Capture the cell that displays the provided text and extract its (X, Y) central coordinate. 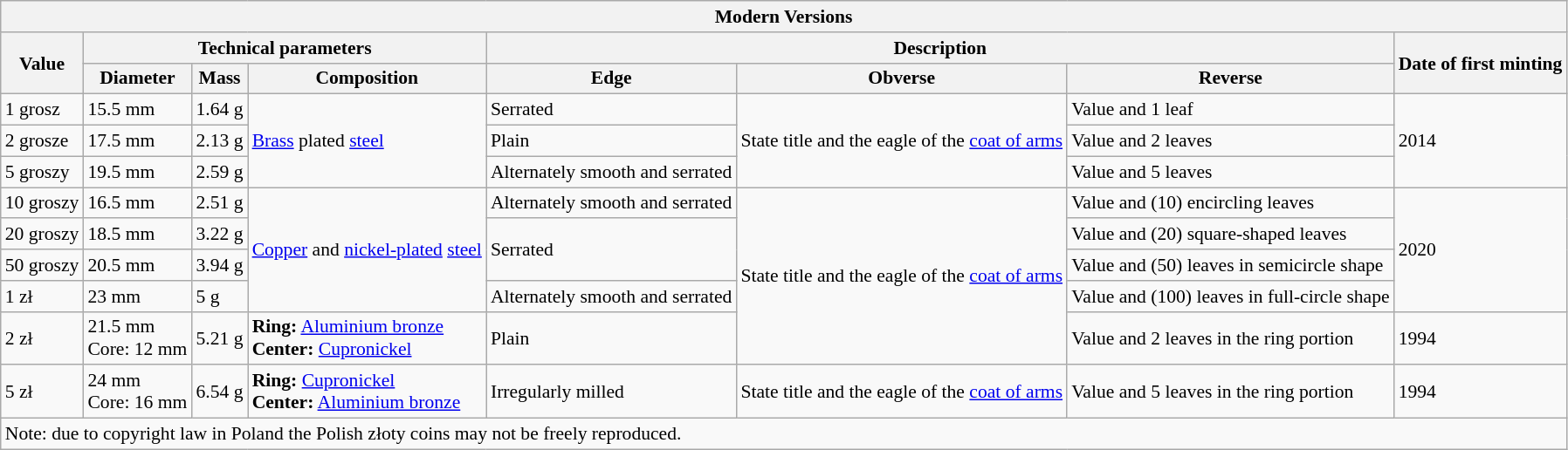
18.5 mm (137, 235)
Copper and nickel-plated steel (367, 249)
Value and 5 leaves in the ring portion (1231, 392)
1 grosz (42, 110)
3.22 g (219, 235)
Modern Versions (784, 17)
Value (42, 63)
5 zł (42, 392)
15.5 mm (137, 110)
23 mm (137, 297)
20.5 mm (137, 265)
2014 (1481, 141)
Edge (611, 78)
19.5 mm (137, 172)
5 g (219, 297)
Value and 2 leaves in the ring portion (1231, 338)
Diameter (137, 78)
1.64 g (219, 110)
Value and (20) square-shaped leaves (1231, 235)
Reverse (1231, 78)
5 groszy (42, 172)
Date of first minting (1481, 63)
Value and (50) leaves in semicircle shape (1231, 265)
16.5 mm (137, 203)
5.21 g (219, 338)
Brass plated steel (367, 141)
2020 (1481, 249)
20 groszy (42, 235)
Technical parameters (285, 48)
3.94 g (219, 265)
24 mmCore: 16 mm (137, 392)
Value and 1 leaf (1231, 110)
2.51 g (219, 203)
2.59 g (219, 172)
10 groszy (42, 203)
2 zł (42, 338)
Composition (367, 78)
21.5 mmCore: 12 mm (137, 338)
2 grosze (42, 141)
2.13 g (219, 141)
Mass (219, 78)
Ring: CupronickelCenter: Aluminium bronze (367, 392)
Value and 5 leaves (1231, 172)
Value and (10) encircling leaves (1231, 203)
17.5 mm (137, 141)
Value and (100) leaves in full-circle shape (1231, 297)
Description (940, 48)
Ring: Aluminium bronzeCenter: Cupronickel (367, 338)
6.54 g (219, 392)
Obverse (901, 78)
1 zł (42, 297)
50 groszy (42, 265)
Irregularly milled (611, 392)
Value and 2 leaves (1231, 141)
Note: due to copyright law in Poland the Polish złoty coins may not be freely reproduced. (784, 434)
